Find where the given text appears and provide that cell's center as [x, y] coordinate. 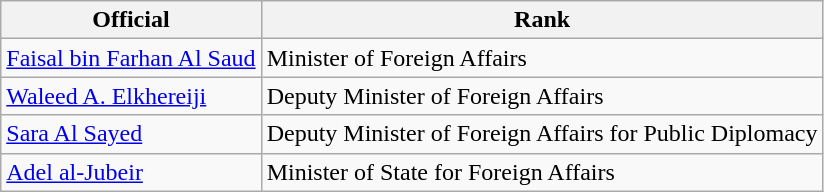
Deputy Minister of Foreign Affairs [542, 96]
Minister of Foreign Affairs [542, 58]
Adel al-Jubeir [131, 172]
Sara Al Sayed [131, 134]
Minister of State for Foreign Affairs [542, 172]
Official [131, 20]
Rank [542, 20]
Deputy Minister of Foreign Affairs for Public Diplomacy [542, 134]
Faisal bin Farhan Al Saud [131, 58]
Waleed A. Elkhereiji [131, 96]
